For the text-containing cell, return its midpoint in [x, y] coordinate format. 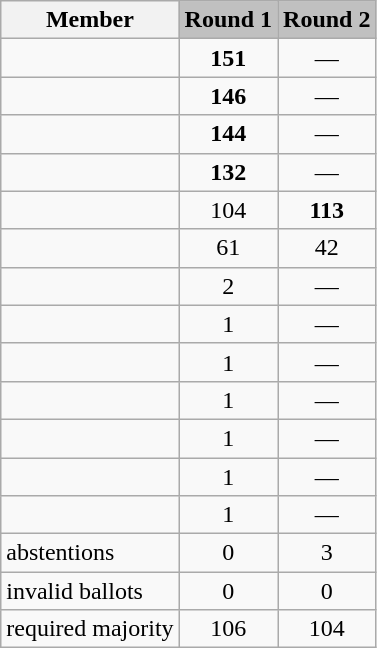
113 [327, 210]
2 [228, 286]
132 [228, 172]
Member [90, 20]
144 [228, 134]
Round 2 [327, 20]
3 [327, 553]
42 [327, 248]
invalid ballots [90, 591]
106 [228, 629]
151 [228, 58]
146 [228, 96]
61 [228, 248]
abstentions [90, 553]
Round 1 [228, 20]
required majority [90, 629]
